Output the [x, y] coordinate of the center of the cell containing the given text.  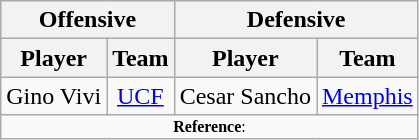
UCF [141, 96]
Offensive [88, 20]
Gino Vivi [54, 96]
Reference: [210, 127]
Cesar Sancho [245, 96]
Defensive [296, 20]
Memphis [367, 96]
